Determine the [X, Y] coordinate at the center of the cell enclosing the given text.  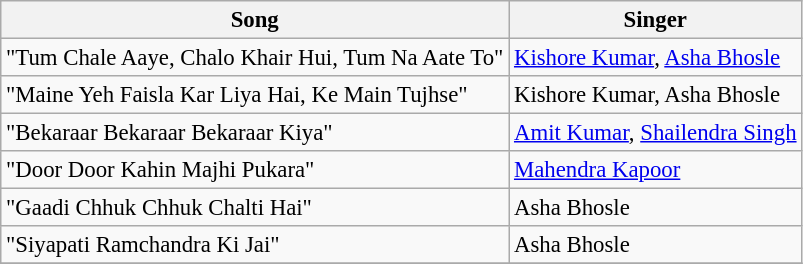
"Maine Yeh Faisla Kar Liya Hai, Ke Main Tujhse" [255, 95]
Mahendra Kapoor [656, 170]
"Tum Chale Aaye, Chalo Khair Hui, Tum Na Aate To" [255, 58]
Song [255, 20]
Singer [656, 20]
"Siyapati Ramchandra Ki Jai" [255, 245]
"Gaadi Chhuk Chhuk Chalti Hai" [255, 208]
"Bekaraar Bekaraar Bekaraar Kiya" [255, 133]
"Door Door Kahin Majhi Pukara" [255, 170]
Amit Kumar, Shailendra Singh [656, 133]
